Search for the cell housing the specified text and yield its (X, Y) center coordinate. 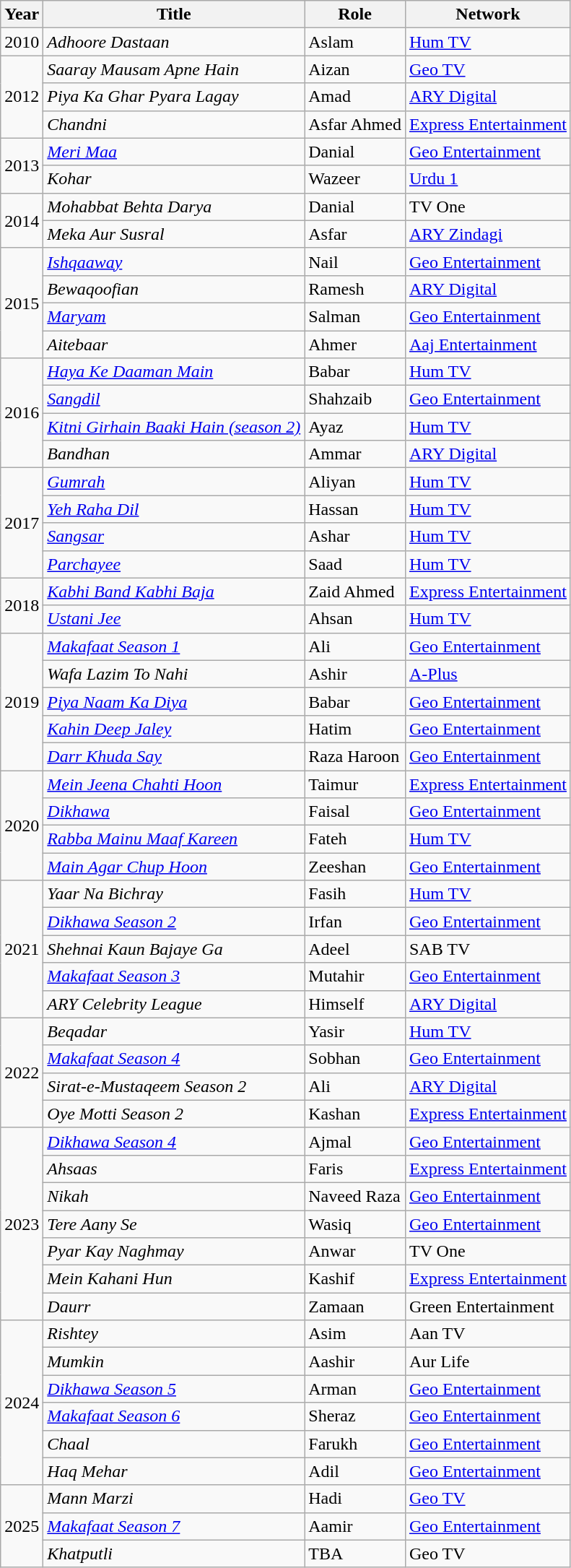
2016 (22, 413)
Piya Naam Ka Diya (174, 701)
Green Entertainment (488, 1307)
Sheraz (355, 1416)
Rishtey (174, 1334)
Gumrah (174, 482)
Fateh (355, 839)
Aizan (355, 69)
Kashif (355, 1279)
SAB TV (488, 949)
Yaar Na Bichray (174, 894)
Ayaz (355, 427)
Makafaat Season 4 (174, 1059)
Dikhawa (174, 812)
Yasir (355, 1031)
Aslam (355, 42)
Adeel (355, 949)
Amad (355, 97)
Hadi (355, 1499)
Mann Marzi (174, 1499)
2021 (22, 949)
Nail (355, 261)
2014 (22, 220)
Kitni Girhain Baaki Hain (season 2) (174, 427)
Kashan (355, 1114)
Adil (355, 1471)
Asfar Ahmed (355, 124)
Farukh (355, 1444)
Hassan (355, 509)
Ashir (355, 674)
Aaj Entertainment (488, 345)
Nikah (174, 1196)
Tere Aany Se (174, 1224)
Salman (355, 316)
Aitebaar (174, 345)
Arman (355, 1389)
Wazeer (355, 179)
Kohar (174, 179)
Bewaqoofian (174, 289)
Khatputli (174, 1554)
Oye Motti Season 2 (174, 1114)
Darr Khuda Say (174, 756)
2025 (22, 1526)
Mutahir (355, 976)
Network (488, 14)
Fasih (355, 894)
Ahsaas (174, 1169)
2024 (22, 1403)
Urdu 1 (488, 179)
Dikhawa Season 4 (174, 1141)
2023 (22, 1223)
A-Plus (488, 674)
2013 (22, 165)
Kabhi Band Kabhi Baja (174, 592)
Saaray Mausam Apne Hain (174, 69)
Taimur (355, 784)
Ustani Jee (174, 619)
Sobhan (355, 1059)
2012 (22, 97)
2010 (22, 42)
Title (174, 14)
Sangsar (174, 537)
Aashir (355, 1361)
Yeh Raha Dil (174, 509)
ARY Zindagi (488, 234)
Saad (355, 564)
Faris (355, 1169)
Mein Jeena Chahti Hoon (174, 784)
Shehnai Kaun Bajaye Ga (174, 949)
Pyar Kay Naghmay (174, 1252)
2015 (22, 303)
Haq Mehar (174, 1471)
Sangdil (174, 399)
Parchayee (174, 564)
Zeeshan (355, 867)
Rabba Mainu Maaf Kareen (174, 839)
Wasiq (355, 1224)
2018 (22, 605)
Asim (355, 1334)
Makafaat Season 1 (174, 646)
Asfar (355, 234)
Aliyan (355, 482)
Faisal (355, 812)
Adhoore Dastaan (174, 42)
Sirat-e-Mustaqeem Season 2 (174, 1086)
Kahin Deep Jaley (174, 729)
Ammar (355, 454)
Aamir (355, 1526)
TBA (355, 1554)
Zaid Ahmed (355, 592)
Aan TV (488, 1334)
Makafaat Season 3 (174, 976)
Himself (355, 1004)
Mein Kahani Hun (174, 1279)
Meri Maa (174, 152)
Wafa Lazim To Nahi (174, 674)
Mumkin (174, 1361)
Irfan (355, 922)
Ahmer (355, 345)
2019 (22, 701)
Zamaan (355, 1307)
Year (22, 14)
Anwar (355, 1252)
Ajmal (355, 1141)
Ashar (355, 537)
2022 (22, 1073)
Makafaat Season 7 (174, 1526)
Shahzaib (355, 399)
Meka Aur Susral (174, 234)
Ahsan (355, 619)
2020 (22, 825)
Daurr (174, 1307)
ARY Celebrity League (174, 1004)
Chaal (174, 1444)
Naveed Raza (355, 1196)
Chandni (174, 124)
Ramesh (355, 289)
Main Agar Chup Hoon (174, 867)
Role (355, 14)
Raza Haroon (355, 756)
Makafaat Season 6 (174, 1416)
Mohabbat Behta Darya (174, 207)
Ishqaaway (174, 261)
Aur Life (488, 1361)
Piya Ka Ghar Pyara Lagay (174, 97)
Haya Ke Daaman Main (174, 372)
Dikhawa Season 5 (174, 1389)
Bandhan (174, 454)
Hatim (355, 729)
2017 (22, 523)
Beqadar (174, 1031)
Dikhawa Season 2 (174, 922)
Maryam (174, 316)
